Return (x, y) of the center of cell containing provided text 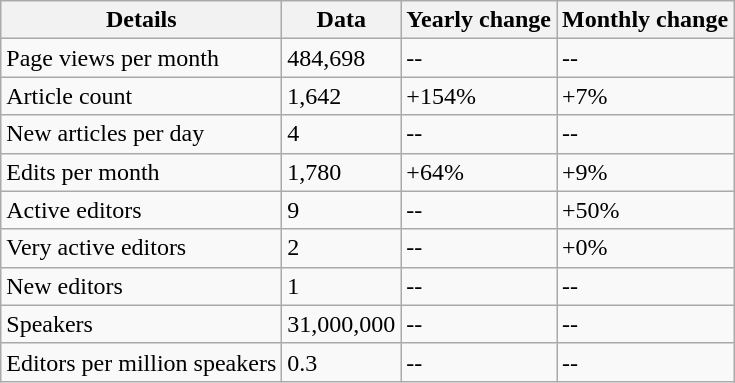
31,000,000 (342, 324)
+64% (479, 172)
Active editors (142, 210)
1 (342, 286)
484,698 (342, 58)
0.3 (342, 362)
New editors (142, 286)
Very active editors (142, 248)
+7% (646, 96)
2 (342, 248)
+9% (646, 172)
New articles per day (142, 134)
Details (142, 20)
Editors per million speakers (142, 362)
Page views per month (142, 58)
Speakers (142, 324)
Data (342, 20)
9 (342, 210)
1,642 (342, 96)
Article count (142, 96)
Monthly change (646, 20)
+154% (479, 96)
+0% (646, 248)
+50% (646, 210)
Edits per month (142, 172)
Yearly change (479, 20)
4 (342, 134)
1,780 (342, 172)
